Scan for the cell matching the given text and deliver its (x, y) coordinate at center. 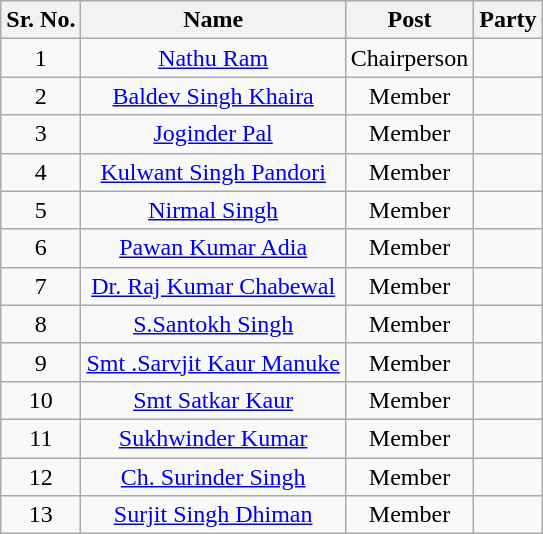
Chairperson (409, 58)
Baldev Singh Khaira (213, 96)
Surjit Singh Dhiman (213, 515)
2 (41, 96)
Party (508, 20)
Smt .Sarvjit Kaur Manuke (213, 362)
5 (41, 210)
Smt Satkar Kaur (213, 400)
11 (41, 438)
4 (41, 172)
Dr. Raj Kumar Chabewal (213, 286)
6 (41, 248)
1 (41, 58)
Pawan Kumar Adia (213, 248)
Ch. Surinder Singh (213, 477)
9 (41, 362)
7 (41, 286)
Sukhwinder Kumar (213, 438)
13 (41, 515)
Nirmal Singh (213, 210)
S.Santokh Singh (213, 324)
10 (41, 400)
Nathu Ram (213, 58)
Kulwant Singh Pandori (213, 172)
12 (41, 477)
Name (213, 20)
8 (41, 324)
Sr. No. (41, 20)
Joginder Pal (213, 134)
3 (41, 134)
Post (409, 20)
